Identify which cell holds the provided text, then report its [x, y] central coordinate. 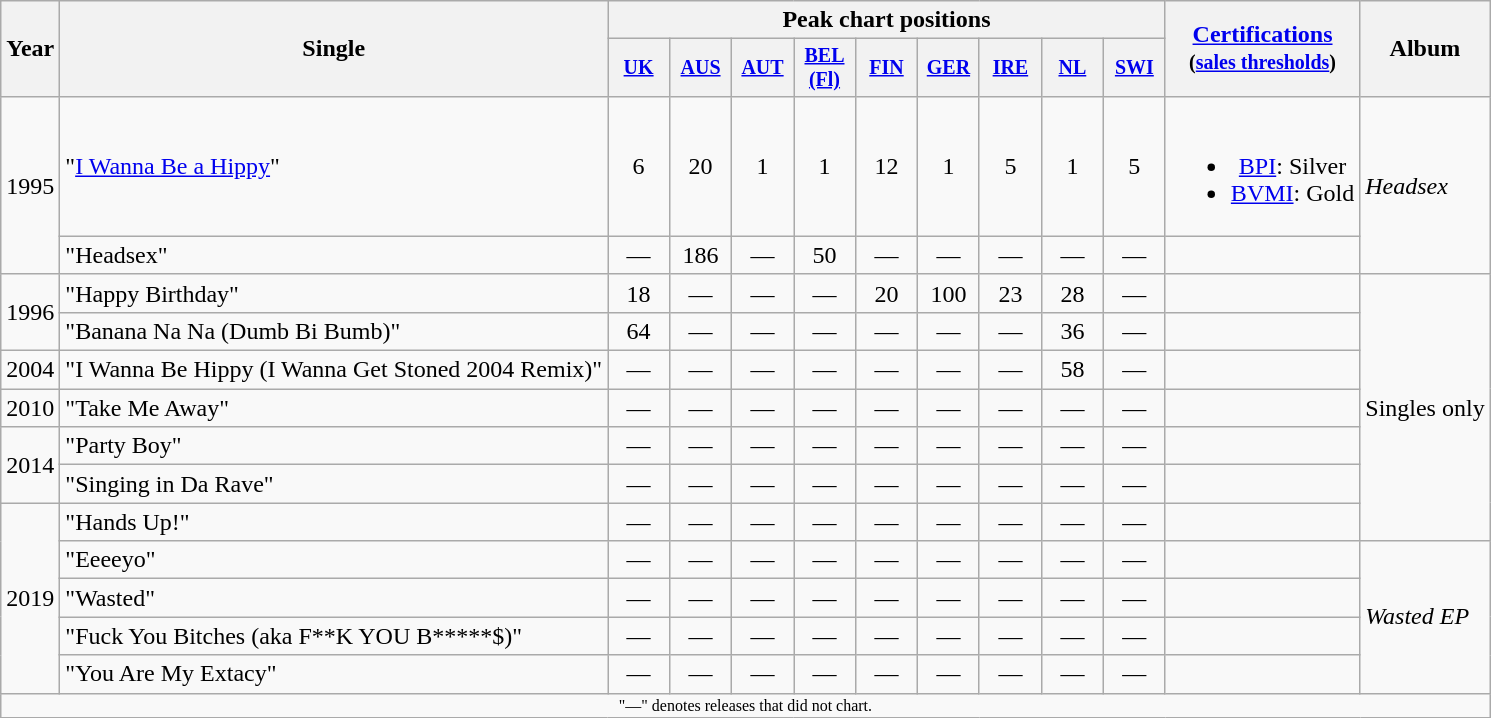
IRE [1010, 68]
2014 [30, 465]
186 [701, 255]
"I Wanna Be Hippy (I Wanna Get Stoned 2004 Remix)" [334, 370]
Headsex [1425, 185]
Album [1425, 49]
Singles only [1425, 407]
AUT [763, 68]
"Party Boy" [334, 446]
23 [1010, 293]
"Eeeeyo" [334, 560]
"Banana Na Na (Dumb Bi Bumb)" [334, 331]
1996 [30, 312]
58 [1072, 370]
Wasted EP [1425, 617]
1995 [30, 185]
50 [825, 255]
2010 [30, 408]
"—" denotes releases that did not chart. [746, 705]
2004 [30, 370]
Peak chart positions [887, 20]
"I Wanna Be a Hippy" [334, 166]
"Headsex" [334, 255]
2019 [30, 598]
Single [334, 49]
BEL(Fl) [825, 68]
BPI: SilverBVMI: Gold [1262, 166]
100 [948, 293]
Year [30, 49]
FIN [886, 68]
"Fuck You Bitches (aka F**K YOU B*****$)" [334, 636]
6 [639, 166]
64 [639, 331]
36 [1072, 331]
"Wasted" [334, 598]
"Take Me Away" [334, 408]
18 [639, 293]
28 [1072, 293]
Certifications(sales thresholds) [1262, 49]
AUS [701, 68]
"Hands Up!" [334, 522]
NL [1072, 68]
UK [639, 68]
12 [886, 166]
"Singing in Da Rave" [334, 484]
SWI [1134, 68]
"You Are My Extacy" [334, 674]
"Happy Birthday" [334, 293]
GER [948, 68]
